Search for the cell housing the specified text and yield its [X, Y] center coordinate. 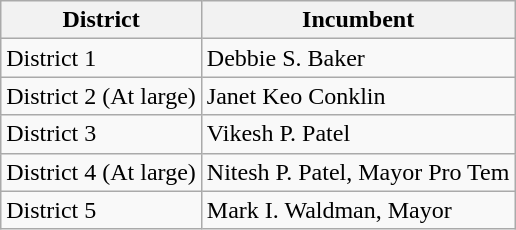
Nitesh P. Patel, Mayor Pro Tem [358, 172]
Vikesh P. Patel [358, 134]
District [102, 20]
District 1 [102, 58]
Debbie S. Baker [358, 58]
District 4 (At large) [102, 172]
Incumbent [358, 20]
District 2 (At large) [102, 96]
District 3 [102, 134]
Janet Keo Conklin [358, 96]
District 5 [102, 210]
Mark I. Waldman, Mayor [358, 210]
